Capture the cell that displays the provided text and extract its (X, Y) central coordinate. 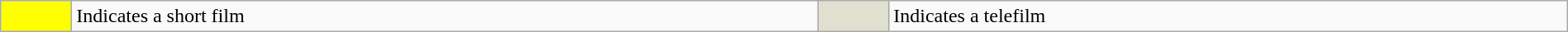
Indicates a telefilm (1228, 16)
Indicates a short film (445, 16)
